Provide the [x, y] coordinate of the cell's center where the given text is located.  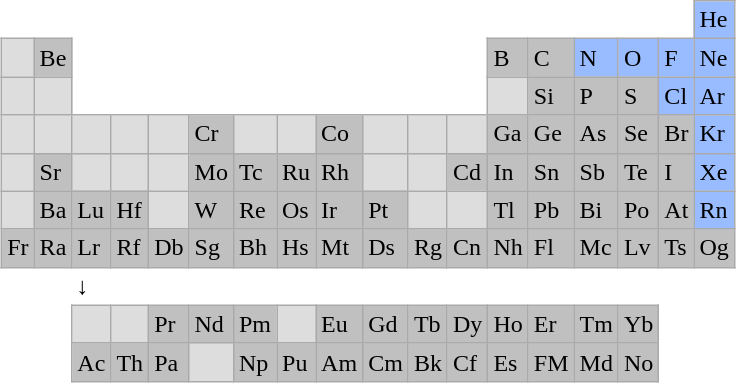
Sb [596, 172]
Db [169, 248]
Be [53, 58]
Tm [596, 324]
Ne [714, 58]
Pm [254, 324]
No [638, 362]
Xe [714, 172]
Se [638, 134]
Lr [92, 248]
Eu [340, 324]
Tc [254, 172]
Yb [638, 324]
Ba [53, 210]
Kr [714, 134]
Pb [551, 210]
Sr [53, 172]
Mt [340, 248]
Cr [211, 134]
Pa [169, 362]
Os [296, 210]
Ga [508, 134]
Te [638, 172]
Fl [551, 248]
Ho [508, 324]
Mo [211, 172]
FM [551, 362]
O [638, 58]
C [551, 58]
Lu [92, 210]
Ge [551, 134]
F [676, 58]
Er [551, 324]
Sn [551, 172]
Dy [467, 324]
Br [676, 134]
Tb [428, 324]
N [596, 58]
Hs [296, 248]
Sg [211, 248]
Cf [467, 362]
Np [254, 362]
Ru [296, 172]
Hf [130, 210]
S [638, 96]
Am [340, 362]
Bh [254, 248]
Ts [676, 248]
Si [551, 96]
Md [596, 362]
As [596, 134]
Ir [340, 210]
At [676, 210]
Pu [296, 362]
Th [130, 362]
Tl [508, 210]
Ds [386, 248]
Es [508, 362]
Cl [676, 96]
Cn [467, 248]
Mc [596, 248]
Ar [714, 96]
Po [638, 210]
Gd [386, 324]
Pt [386, 210]
Nh [508, 248]
↓ [92, 286]
In [508, 172]
B [508, 58]
He [714, 20]
Rf [130, 248]
Og [714, 248]
Re [254, 210]
I [676, 172]
Rn [714, 210]
Lv [638, 248]
Rg [428, 248]
Rh [340, 172]
Pr [169, 324]
Nd [211, 324]
Bi [596, 210]
Fr [18, 248]
Ra [53, 248]
Cd [467, 172]
P [596, 96]
Co [340, 134]
Cm [386, 362]
Bk [428, 362]
Ac [92, 362]
W [211, 210]
